Find where the given text appears and provide that cell's center as [x, y] coordinate. 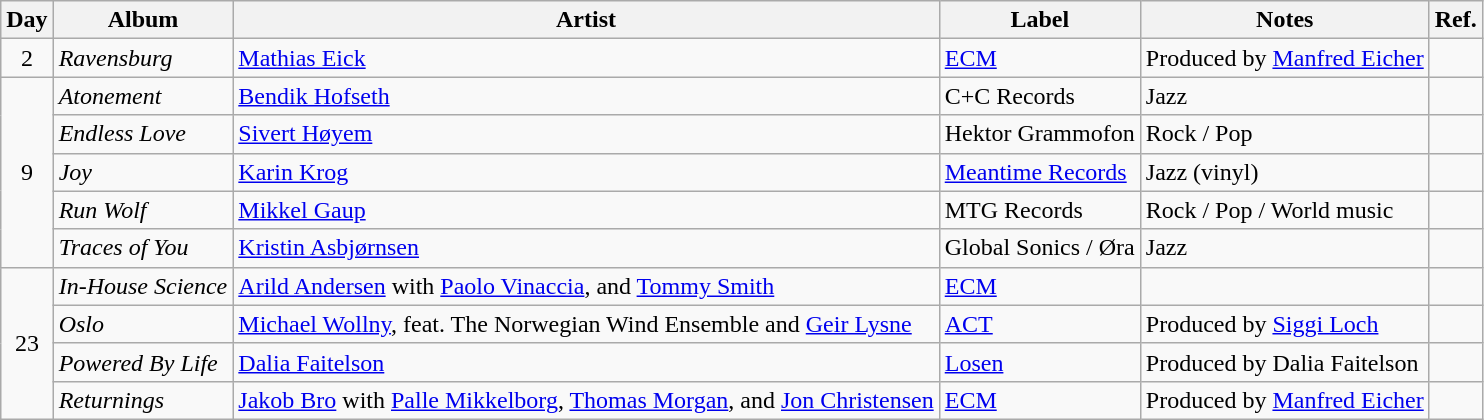
Ravensburg [143, 58]
In-House Science [143, 286]
Jakob Bro with Palle Mikkelborg, Thomas Morgan, and Jon Christensen [586, 400]
Label [1040, 20]
2 [27, 58]
Hektor Grammofon [1040, 134]
Jazz (vinyl) [1284, 172]
Day [27, 20]
Michael Wollny, feat. The Norwegian Wind Ensemble and Geir Lysne [586, 324]
23 [27, 343]
Joy [143, 172]
Sivert Høyem [586, 134]
Dalia Faitelson [586, 362]
Karin Krog [586, 172]
Powered By Life [143, 362]
Returnings [143, 400]
Mathias Eick [586, 58]
Oslo [143, 324]
Produced by Dalia Faitelson [1284, 362]
Endless Love [143, 134]
Rock / Pop / World music [1284, 210]
Rock / Pop [1284, 134]
Album [143, 20]
Produced by Siggi Loch [1284, 324]
Meantime Records [1040, 172]
Mikkel Gaup [586, 210]
9 [27, 172]
Bendik Hofseth [586, 96]
Losen [1040, 362]
Artist [586, 20]
Atonement [143, 96]
Notes [1284, 20]
Traces of You [143, 248]
Kristin Asbjørnsen [586, 248]
C+C Records [1040, 96]
Ref. [1456, 20]
Run Wolf [143, 210]
Global Sonics / Øra [1040, 248]
MTG Records [1040, 210]
Arild Andersen with Paolo Vinaccia, and Tommy Smith [586, 286]
ACT [1040, 324]
